Capture the cell that displays the provided text and extract its [X, Y] central coordinate. 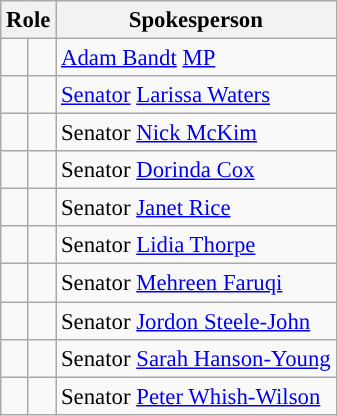
Senator Dorinda Cox [196, 170]
Senator Larissa Waters [196, 95]
Senator Peter Whish-Wilson [196, 396]
Senator Sarah Hanson-Young [196, 358]
Adam Bandt MP [196, 58]
Spokesperson [196, 20]
Senator Mehreen Faruqi [196, 283]
Senator Jordon Steele-John [196, 321]
Senator Janet Rice [196, 208]
Role [28, 20]
Senator Nick McKim [196, 133]
Senator Lidia Thorpe [196, 245]
